Search for the cell housing the specified text and yield its [X, Y] center coordinate. 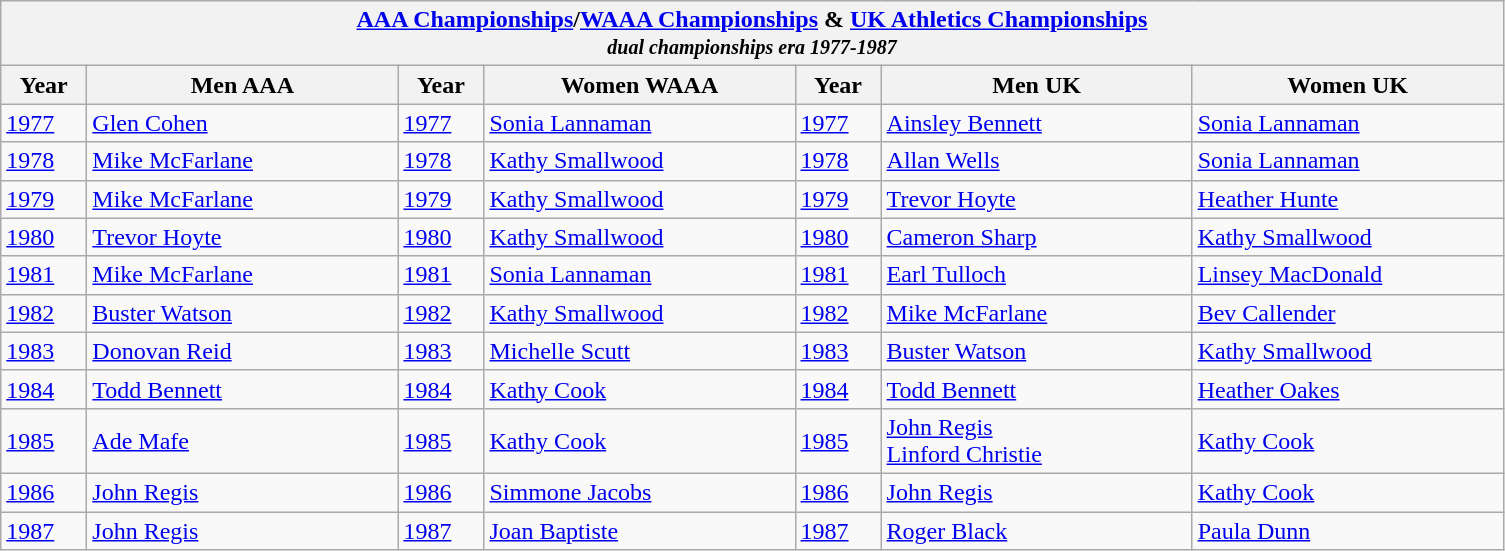
Bev Callender [1348, 313]
Donovan Reid [242, 351]
Allan Wells [1036, 161]
Roger Black [1036, 531]
Ade Mafe [242, 440]
Women WAAA [640, 85]
Women UK [1348, 85]
Ainsley Bennett [1036, 123]
Glen Cohen [242, 123]
Cameron Sharp [1036, 237]
Joan Baptiste [640, 531]
AAA Championships/WAAA Championships & UK Athletics Championshipsdual championships era 1977-1987 [752, 34]
Heather Hunte [1348, 199]
Linsey MacDonald [1348, 275]
Simmone Jacobs [640, 492]
Men UK [1036, 85]
John RegisLinford Christie [1036, 440]
Paula Dunn [1348, 531]
Michelle Scutt [640, 351]
Heather Oakes [1348, 389]
Men AAA [242, 85]
Earl Tulloch [1036, 275]
